Output the [X, Y] coordinate of the center of the cell containing the given text.  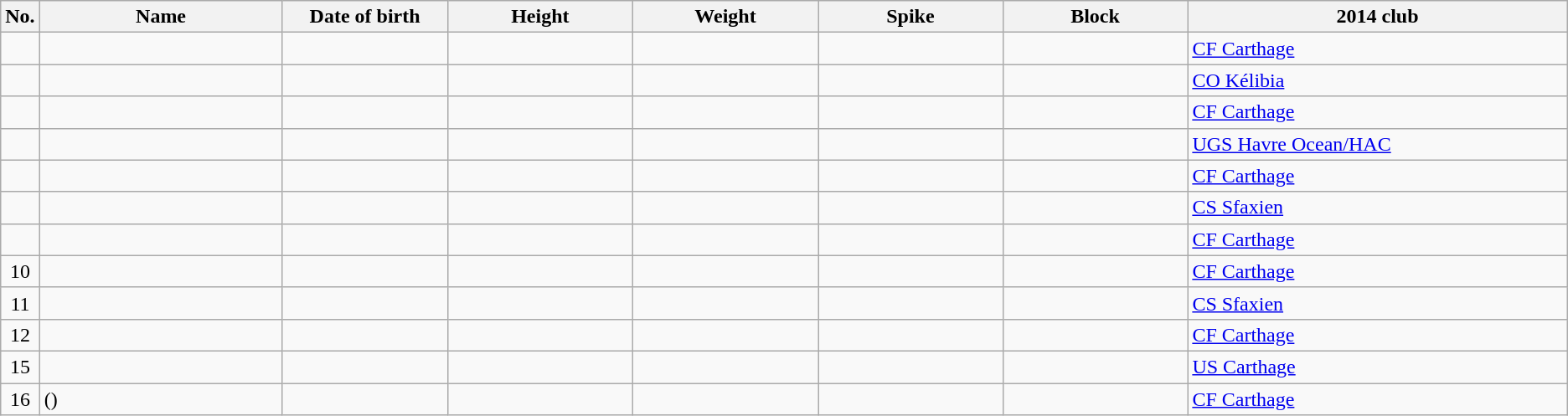
2014 club [1377, 17]
No. [20, 17]
10 [20, 271]
Height [539, 17]
12 [20, 335]
16 [20, 399]
UGS Havre Ocean/HAC [1377, 144]
15 [20, 367]
US Carthage [1377, 367]
() [161, 399]
CO Kélibia [1377, 80]
Block [1096, 17]
Name [161, 17]
11 [20, 303]
Spike [911, 17]
Weight [725, 17]
Date of birth [365, 17]
